Pinpoint the cell where the given text exists, returning its (X, Y) midpoint coordinate. 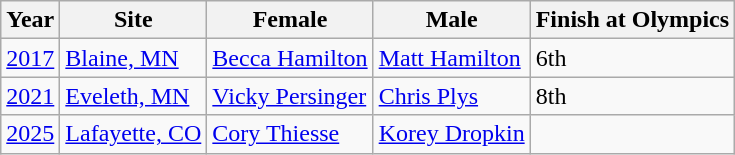
2017 (30, 58)
Matt Hamilton (452, 58)
Cory Thiesse (290, 134)
6th (632, 58)
2025 (30, 134)
8th (632, 96)
Male (452, 20)
Blaine, MN (134, 58)
Lafayette, CO (134, 134)
Year (30, 20)
Female (290, 20)
Eveleth, MN (134, 96)
Chris Plys (452, 96)
Site (134, 20)
Becca Hamilton (290, 58)
Korey Dropkin (452, 134)
Finish at Olympics (632, 20)
Vicky Persinger (290, 96)
2021 (30, 96)
